From the cell containing the given text, extract its center point as [x, y] coordinate. 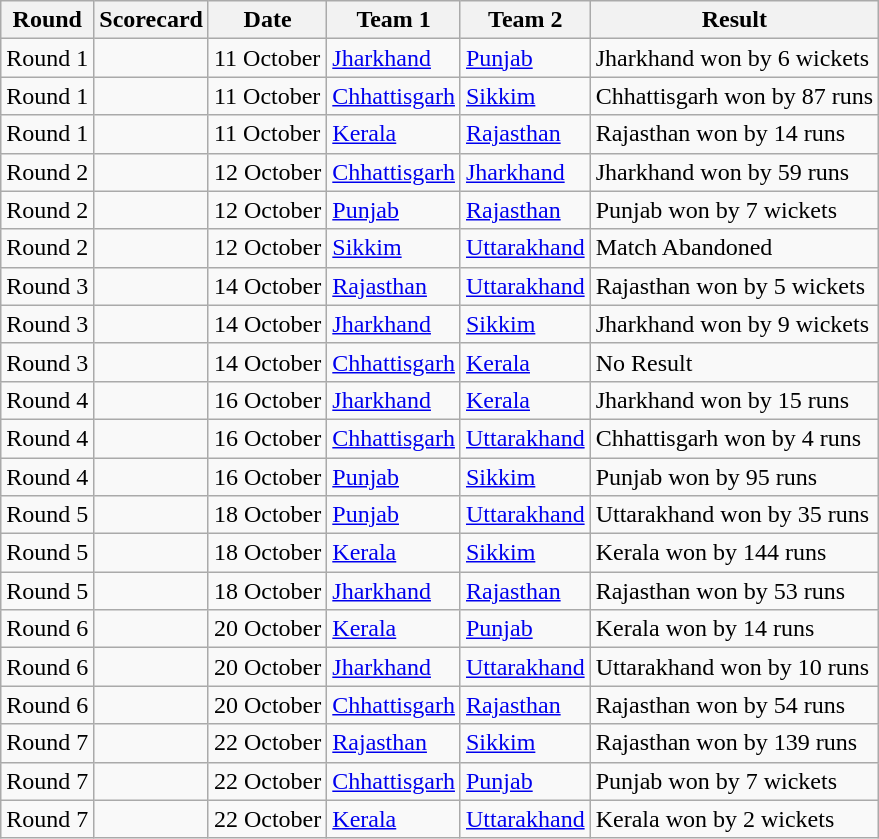
Result [734, 20]
Rajasthan won by 53 runs [734, 591]
Jharkhand won by 6 wickets [734, 58]
Round [48, 20]
Kerala won by 144 runs [734, 553]
No Result [734, 362]
Jharkhand won by 59 runs [734, 172]
Kerala won by 2 wickets [734, 819]
Match Abandoned [734, 248]
Punjab won by 95 runs [734, 477]
Rajasthan won by 139 runs [734, 743]
Uttarakhand won by 35 runs [734, 515]
Chhattisgarh won by 87 runs [734, 96]
Scorecard [152, 20]
Team 1 [394, 20]
Date [267, 20]
Rajasthan won by 5 wickets [734, 286]
Rajasthan won by 54 runs [734, 705]
Team 2 [525, 20]
Uttarakhand won by 10 runs [734, 667]
Rajasthan won by 14 runs [734, 134]
Chhattisgarh won by 4 runs [734, 438]
Kerala won by 14 runs [734, 629]
Jharkhand won by 15 runs [734, 400]
Jharkhand won by 9 wickets [734, 324]
